Search for the cell housing the specified text and yield its [X, Y] center coordinate. 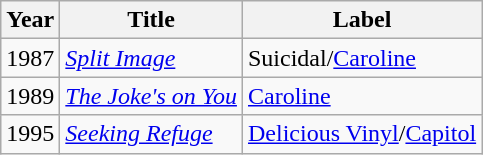
Delicious Vinyl/Capitol [362, 134]
The Joke's on You [152, 96]
Suicidal/Caroline [362, 58]
Caroline [362, 96]
Year [30, 20]
Seeking Refuge [152, 134]
Label [362, 20]
1995 [30, 134]
1987 [30, 58]
Split Image [152, 58]
Title [152, 20]
1989 [30, 96]
